Find where the given text appears and provide that cell's center as [x, y] coordinate. 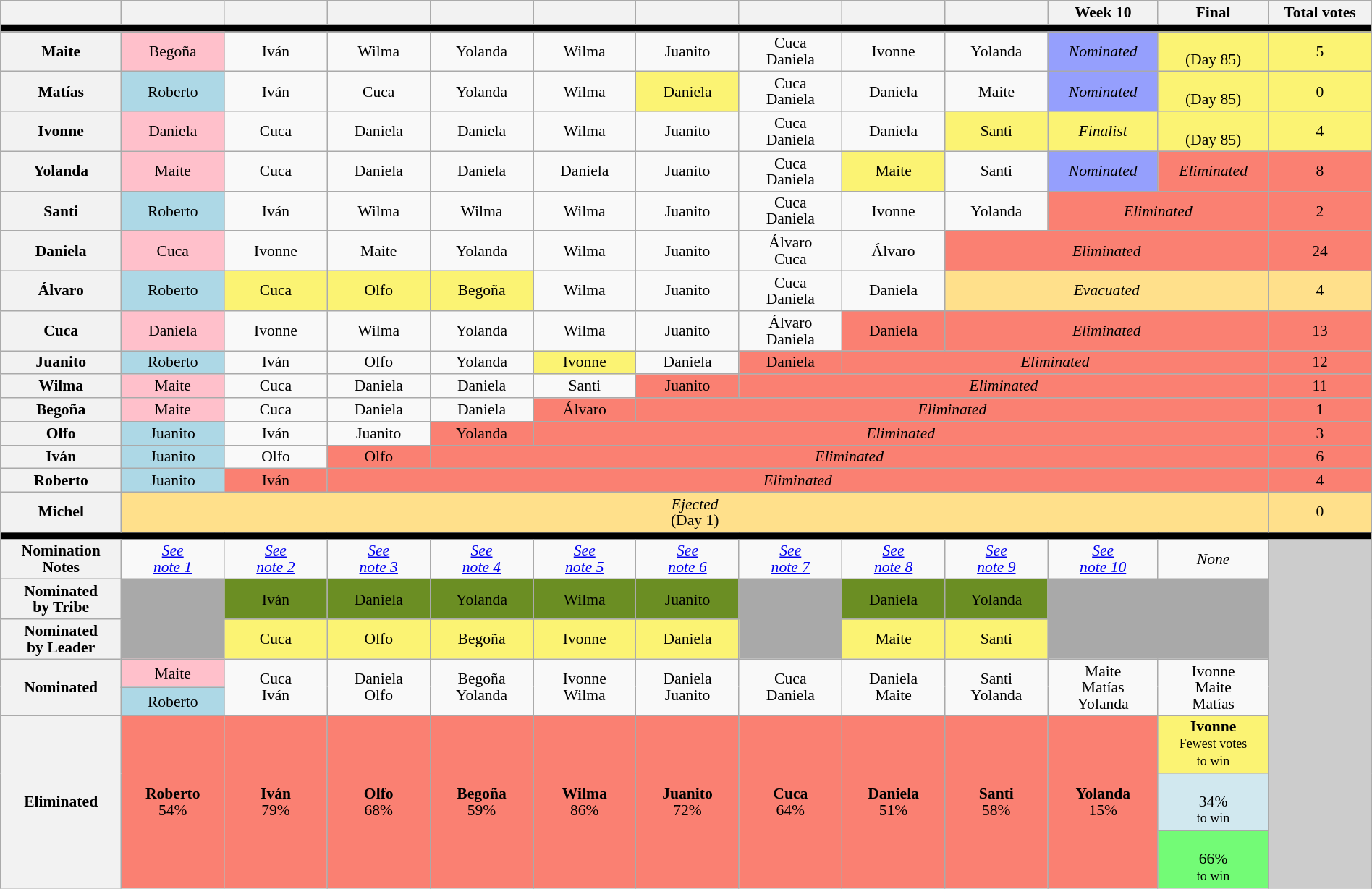
Yolanda15% [1103, 801]
Santi58% [996, 801]
SantiYolanda [996, 687]
Evacuated [1107, 291]
Seenote 8 [893, 560]
Roberto54% [173, 801]
11 [1320, 386]
Seenote 2 [276, 560]
6 [1320, 457]
13 [1320, 331]
None [1213, 560]
ÁlvaroDaniela [790, 331]
8 [1320, 171]
Seenote 10 [1103, 560]
Seenote 5 [585, 560]
1 [1320, 409]
24 [1320, 252]
Wilma86% [585, 801]
IvonneMaiteMatías [1213, 687]
BegoñaYolanda [481, 687]
ÁlvaroCuca [790, 252]
Nominatedby Tribe [61, 599]
Total votes [1320, 13]
Juanito72% [687, 801]
Final [1213, 13]
Daniela51% [893, 801]
Seenote 6 [687, 560]
DanielaOlfo [378, 687]
66%to win [1213, 859]
Matías [61, 91]
Iván79% [276, 801]
Seenote 9 [996, 560]
Seenote 7 [790, 560]
3 [1320, 434]
IvonneWilma [585, 687]
Finalist [1103, 132]
Cuca64% [790, 801]
12 [1320, 363]
DanielaMaite [893, 687]
Ejected(Day 1) [695, 512]
Week 10 [1103, 13]
Nominatedby Leader [61, 639]
NominationNotes [61, 560]
34%to win [1213, 803]
2 [1320, 211]
5 [1320, 52]
Olfo68% [378, 801]
Begoña59% [481, 801]
CucaIván [276, 687]
Seenote 1 [173, 560]
MaiteMatíasYolanda [1103, 687]
DanielaJuanito [687, 687]
IvonneFewest votesto win [1213, 745]
Michel [61, 512]
Seenote 4 [481, 560]
Seenote 3 [378, 560]
